Return the [x, y] coordinate for the center point of the cell that contains the specified text.  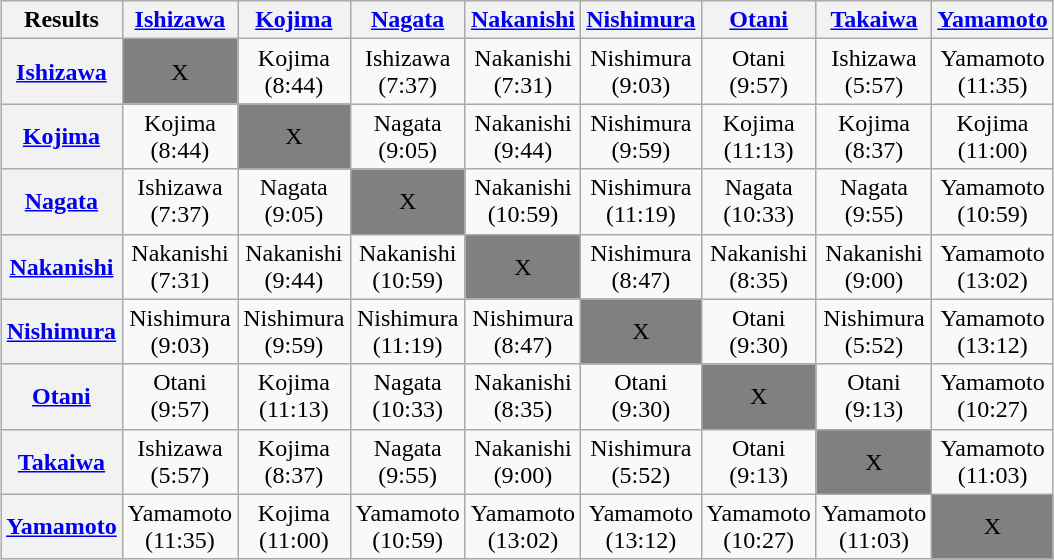
Results [62, 20]
